Extract the [X, Y] coordinate from the center of the cell holding the provided text.  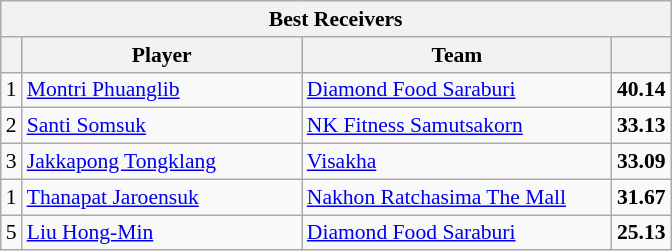
5 [12, 233]
33.09 [642, 162]
Liu Hong-Min [162, 233]
Team [457, 55]
NK Fitness Samutsakorn [457, 126]
25.13 [642, 233]
Visakha [457, 162]
Thanapat Jaroensuk [162, 197]
3 [12, 162]
Montri Phuanglib [162, 90]
Player [162, 55]
Jakkapong Tongklang [162, 162]
40.14 [642, 90]
33.13 [642, 126]
31.67 [642, 197]
2 [12, 126]
Santi Somsuk [162, 126]
Nakhon Ratchasima The Mall [457, 197]
Best Receivers [336, 19]
